Search for the cell housing the specified text and yield its [x, y] center coordinate. 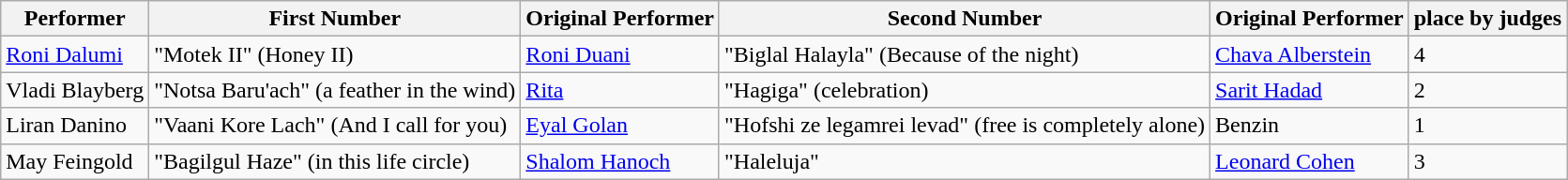
2 [1487, 90]
"Hofshi ze legamrei levad" (free is completely alone) [965, 126]
Chava Alberstein [1310, 54]
Performer [75, 19]
"Motek II" (Honey II) [335, 54]
Roni Duani [620, 54]
"Notsa Baru'ach" (a feather in the wind) [335, 90]
Benzin [1310, 126]
"Vaani Kore Lach" (And I call for you) [335, 126]
Sarit Hadad [1310, 90]
1 [1487, 126]
Vladi Blayberg [75, 90]
First Number [335, 19]
"Bagilgul Haze" (in this life circle) [335, 161]
Second Number [965, 19]
Liran Danino [75, 126]
"Haleluja" [965, 161]
Rita [620, 90]
Shalom Hanoch [620, 161]
May Feingold [75, 161]
3 [1487, 161]
Roni Dalumi [75, 54]
"Biglal Halayla" (Because of the night) [965, 54]
Leonard Cohen [1310, 161]
Eyal Golan [620, 126]
place by judges [1487, 19]
"Hagiga" (celebration) [965, 90]
4 [1487, 54]
